Return the (x, y) coordinate for the center point of the cell that contains the specified text.  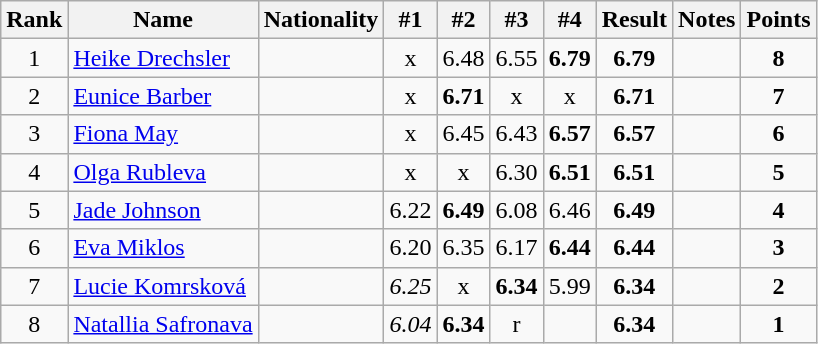
Eunice Barber (163, 96)
r (516, 324)
6.48 (464, 58)
5.99 (570, 286)
Olga Rubleva (163, 172)
6.04 (410, 324)
Rank (34, 20)
Nationality (321, 20)
#3 (516, 20)
6.22 (410, 210)
Points (778, 20)
6.46 (570, 210)
6.55 (516, 58)
Notes (707, 20)
Result (634, 20)
Eva Miklos (163, 248)
6.45 (464, 134)
Natallia Safronava (163, 324)
#2 (464, 20)
6.43 (516, 134)
#1 (410, 20)
#4 (570, 20)
6.25 (410, 286)
6.30 (516, 172)
Fiona May (163, 134)
Heike Drechsler (163, 58)
6.08 (516, 210)
Jade Johnson (163, 210)
6.20 (410, 248)
6.17 (516, 248)
6.35 (464, 248)
Lucie Komrsková (163, 286)
Name (163, 20)
